Extract the [x, y] coordinate from the center of the cell holding the provided text.  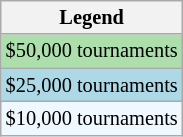
$10,000 tournaments [92, 118]
Legend [92, 17]
$50,000 tournaments [92, 51]
$25,000 tournaments [92, 85]
